Identify which cell holds the provided text, then report its (X, Y) central coordinate. 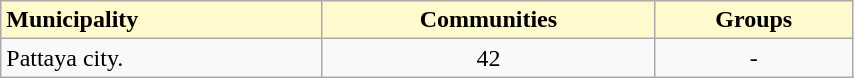
42 (488, 58)
- (754, 58)
Groups (754, 20)
Municipality (162, 20)
Pattaya city. (162, 58)
Communities (488, 20)
